Search for the cell housing the specified text and yield its [x, y] center coordinate. 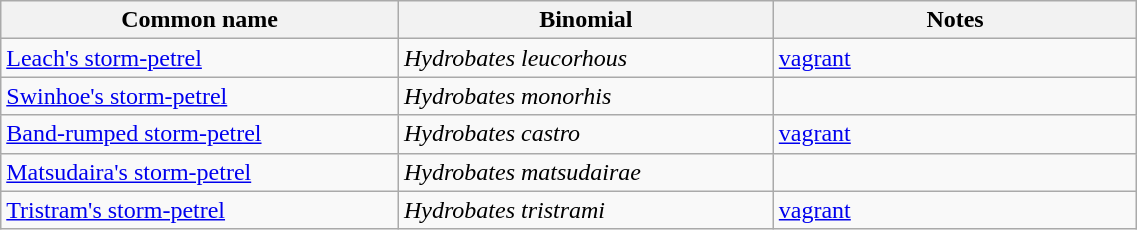
Hydrobates matsudairae [586, 172]
Swinhoe's storm-petrel [200, 96]
Hydrobates leucorhous [586, 58]
Notes [955, 20]
Common name [200, 20]
Hydrobates monorhis [586, 96]
Matsudaira's storm-petrel [200, 172]
Tristram's storm-petrel [200, 210]
Hydrobates tristrami [586, 210]
Binomial [586, 20]
Hydrobates castro [586, 134]
Leach's storm-petrel [200, 58]
Band-rumped storm-petrel [200, 134]
